Return the (x, y) coordinate for the center point of the cell that contains the specified text.  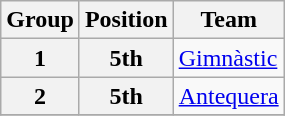
Team (228, 20)
1 (40, 58)
2 (40, 96)
Group (40, 20)
Antequera (228, 96)
Position (126, 20)
Gimnàstic (228, 58)
